Scan for the cell matching the given text and deliver its [x, y] coordinate at center. 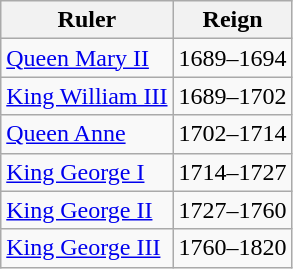
Ruler [87, 20]
Reign [232, 20]
Queen Anne [87, 134]
1727–1760 [232, 210]
King William III [87, 96]
King George III [87, 248]
1689–1694 [232, 58]
1702–1714 [232, 134]
1714–1727 [232, 172]
1760–1820 [232, 248]
1689–1702 [232, 96]
Queen Mary II [87, 58]
King George II [87, 210]
King George I [87, 172]
